Determine the [X, Y] coordinate at the center of the cell enclosing the given text.  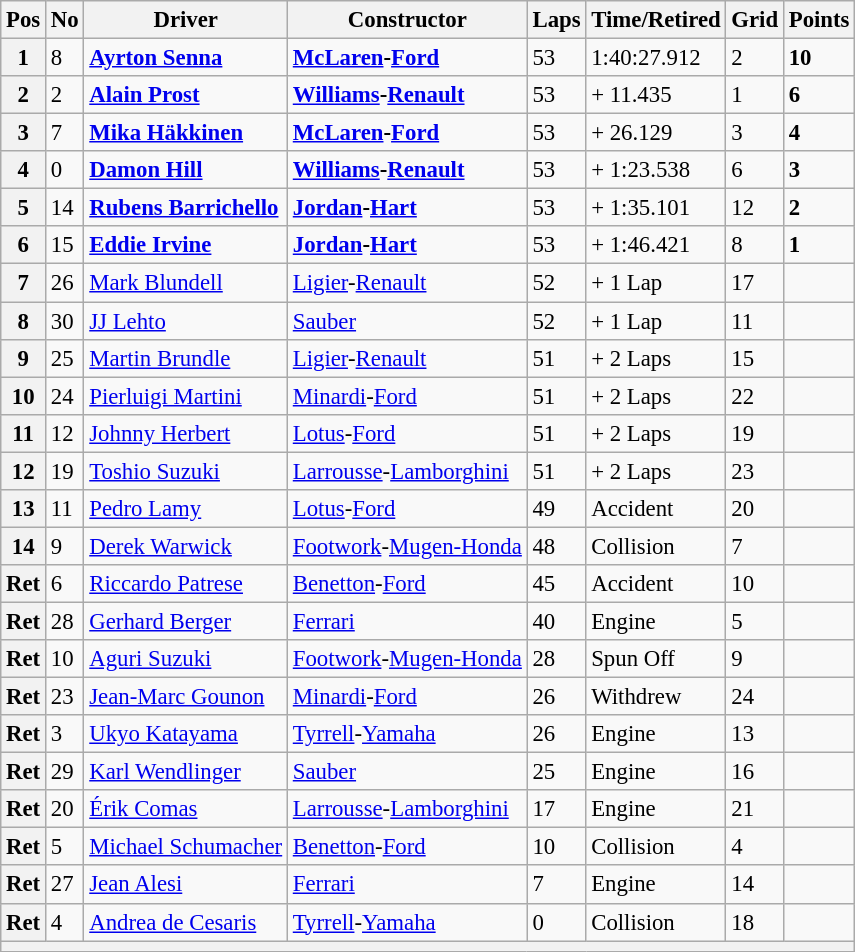
Jean Alesi [186, 885]
Martin Brundle [186, 358]
Gerhard Berger [186, 621]
22 [754, 396]
Time/Retired [656, 20]
Alain Prost [186, 95]
Eddie Irvine [186, 245]
+ 1:46.421 [656, 245]
Mika Häkkinen [186, 133]
Spun Off [656, 659]
Grid [754, 20]
Michael Schumacher [186, 847]
Damon Hill [186, 170]
29 [65, 772]
40 [556, 621]
Pos [24, 20]
Mark Blundell [186, 283]
Johnny Herbert [186, 433]
Karl Wendlinger [186, 772]
16 [754, 772]
49 [556, 509]
27 [65, 885]
Laps [556, 20]
Riccardo Patrese [186, 584]
Rubens Barrichello [186, 208]
45 [556, 584]
+ 26.129 [656, 133]
Érik Comas [186, 809]
Ayrton Senna [186, 58]
Withdrew [656, 697]
Jean-Marc Gounon [186, 697]
30 [65, 321]
18 [754, 922]
No [65, 20]
Andrea de Cesaris [186, 922]
Aguri Suzuki [186, 659]
Pierluigi Martini [186, 396]
+ 1:35.101 [656, 208]
48 [556, 546]
Driver [186, 20]
Constructor [407, 20]
+ 11.435 [656, 95]
Points [818, 20]
1:40:27.912 [656, 58]
+ 1:23.538 [656, 170]
21 [754, 809]
Derek Warwick [186, 546]
Ukyo Katayama [186, 734]
Pedro Lamy [186, 509]
JJ Lehto [186, 321]
Toshio Suzuki [186, 471]
